Output the (x, y) coordinate of the center of the cell containing the given text.  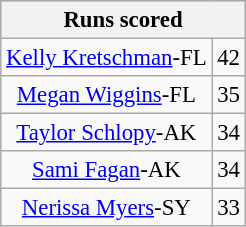
Runs scored (124, 20)
Kelly Kretschman-FL (106, 58)
Taylor Schlopy-AK (106, 133)
Nerissa Myers-SY (106, 208)
35 (228, 95)
33 (228, 208)
Megan Wiggins-FL (106, 95)
42 (228, 58)
Sami Fagan-AK (106, 170)
